Scan for the cell matching the given text and deliver its (X, Y) coordinate at center. 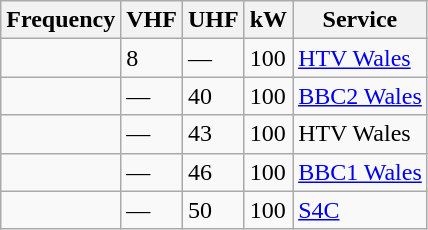
VHF (152, 20)
BBC1 Wales (360, 172)
Frequency (61, 20)
Service (360, 20)
BBC2 Wales (360, 96)
50 (213, 210)
UHF (213, 20)
46 (213, 172)
40 (213, 96)
8 (152, 58)
S4C (360, 210)
kW (268, 20)
43 (213, 134)
